Scan for the cell matching the given text and deliver its (X, Y) coordinate at center. 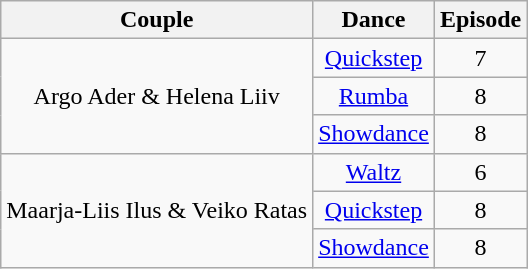
Episode (480, 20)
Waltz (374, 172)
Argo Ader & Helena Liiv (157, 96)
7 (480, 58)
Maarja-Liis Ilus & Veiko Ratas (157, 210)
6 (480, 172)
Rumba (374, 96)
Couple (157, 20)
Dance (374, 20)
